Capture the cell that displays the provided text and extract its [x, y] central coordinate. 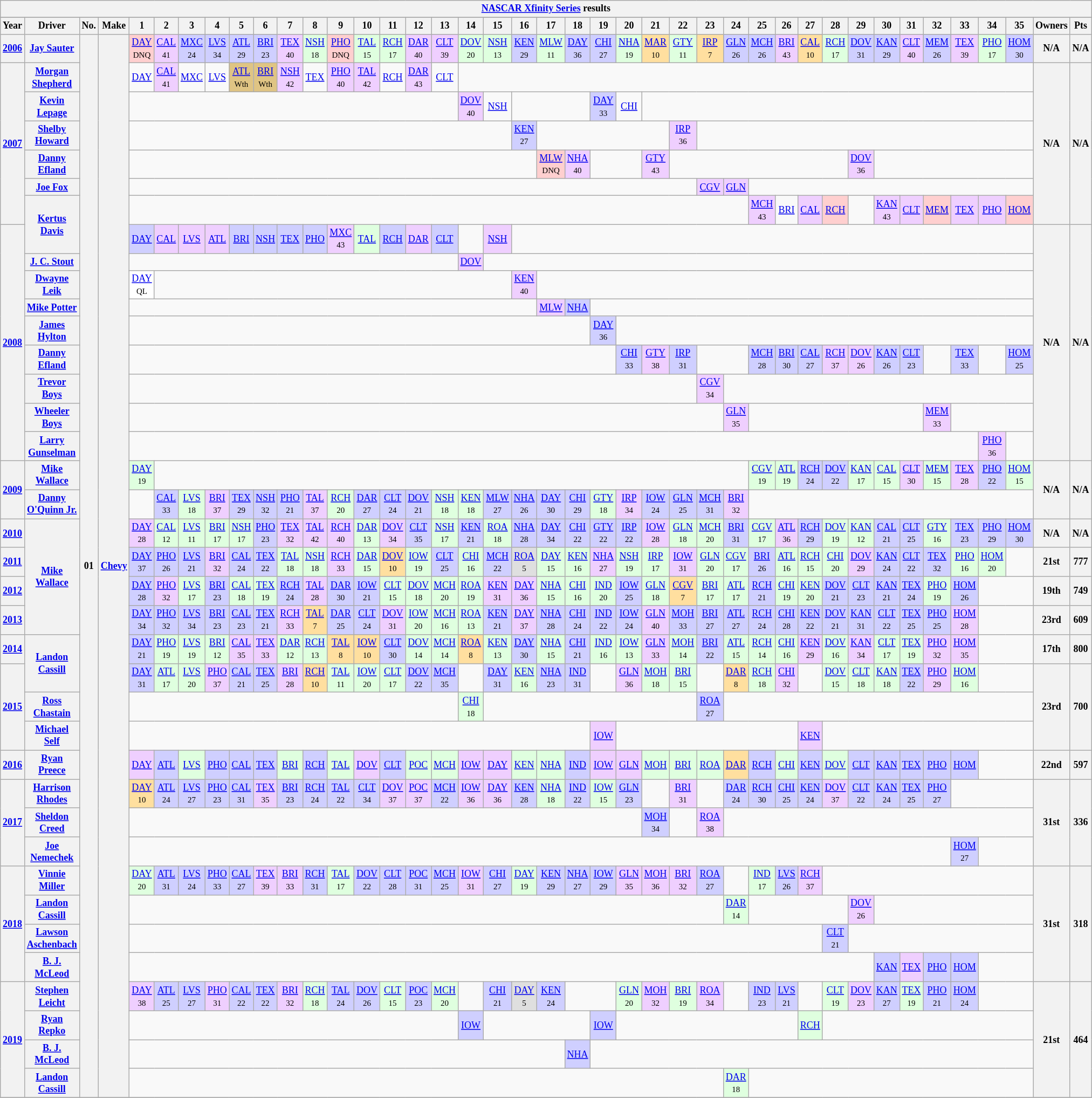
28 [835, 26]
IRP36 [683, 135]
Driver [52, 26]
609 [1081, 620]
KEN40 [524, 285]
10 [367, 26]
MLW [551, 307]
IND [578, 765]
KAN27 [887, 996]
HOM35 [964, 649]
GLN33 [656, 649]
PHO33 [217, 881]
MAR10 [656, 49]
GTY38 [656, 360]
IRP7 [710, 49]
22nd [1052, 765]
IRP17 [656, 562]
GTY16 [937, 533]
MXC43 [341, 239]
HOM27 [964, 852]
CGV7 [683, 591]
TEX29 [242, 504]
2007 [13, 144]
GLN23 [629, 794]
PHO16 [964, 562]
CAL22 [242, 996]
Harrison Rhodes [52, 794]
32 [937, 26]
MCH16 [445, 620]
TEX21 [265, 620]
BRI27 [710, 620]
NASCAR Xfinity Series results [546, 9]
MEM26 [937, 49]
CLT40 [911, 49]
TAL11 [341, 678]
23 [710, 26]
KAN29 [887, 49]
KAN21 [887, 591]
DAY20 [142, 881]
2012 [13, 591]
PHO27 [937, 794]
IND16 [603, 649]
CGV [710, 187]
KAN18 [887, 678]
MCH25 [445, 881]
TAL24 [341, 996]
CLT39 [445, 49]
Stephen Leicht [52, 996]
LVS20 [192, 678]
RCH40 [341, 533]
Ross Chastain [52, 707]
BRI43 [787, 49]
19 [603, 26]
BRI22 [710, 649]
IRP34 [629, 504]
19th [1052, 591]
DOV34 [393, 533]
NHA19 [629, 49]
IOW19 [418, 562]
CLT35 [418, 533]
18 [578, 26]
464 [1081, 1040]
DAR15 [367, 562]
PHO25 [937, 620]
DOV36 [861, 164]
2013 [13, 620]
J. C. Stout [52, 262]
POC31 [418, 881]
HOM15 [1019, 475]
DAY38 [142, 996]
Shelby Howard [52, 135]
NHA40 [578, 164]
TAL17 [341, 881]
2016 [13, 765]
33 [964, 26]
RCH14 [762, 649]
BRIWth [265, 78]
ATL31 [166, 881]
TEX24 [911, 591]
Owners [1052, 26]
IOW13 [629, 649]
DAYQL [142, 285]
2008 [13, 342]
RCH20 [341, 504]
DAR12 [290, 649]
MLWDNQ [551, 164]
IRP22 [629, 533]
PHO36 [992, 447]
CLT18 [861, 678]
NSH13 [497, 49]
PHO40 [341, 78]
RCH10 [315, 678]
2015 [13, 706]
CAL12 [166, 533]
CAL24 [242, 562]
25 [762, 26]
CHI29 [578, 504]
ROA [710, 765]
MCH [445, 765]
Chevy [114, 566]
BRI26 [762, 562]
POC [418, 765]
21 [656, 26]
TAL18 [290, 562]
CHI19 [787, 591]
MLW27 [497, 504]
GTY43 [656, 164]
ATL19 [787, 475]
13 [445, 26]
ROA8 [471, 649]
2017 [13, 823]
29 [861, 26]
NSH42 [290, 78]
IOW10 [367, 649]
NSH32 [265, 504]
MEM15 [937, 475]
KAN17 [861, 475]
TAL28 [315, 591]
17 [551, 26]
RCH31 [315, 881]
DAY21 [142, 649]
Vinnie Miller [52, 881]
2009 [13, 490]
LVS18 [192, 504]
CHI22 [578, 533]
BRI28 [290, 678]
KEN20 [810, 591]
CLT19 [835, 996]
IND20 [603, 591]
DOV15 [835, 678]
MLW11 [551, 49]
4 [217, 26]
TAL7 [315, 620]
RCH30 [762, 794]
6 [265, 26]
01 [88, 566]
HOM25 [1019, 360]
MOH18 [656, 678]
ROA19 [471, 591]
MCH14 [445, 649]
2014 [13, 649]
Larry Gunselman [52, 447]
DOV10 [393, 562]
ATL36 [787, 533]
TEX35 [265, 794]
MOH33 [683, 620]
35 [1019, 26]
PHO31 [217, 996]
Sheldon Creed [52, 822]
HOM24 [964, 996]
HOM26 [964, 591]
Ryan Repko [52, 1025]
KAN34 [861, 649]
GLN26 [736, 49]
2018 [13, 924]
ATL16 [787, 562]
Danny O'Quinn Jr. [52, 504]
DAR40 [418, 49]
NHA23 [551, 678]
BRI15 [683, 678]
7 [290, 26]
318 [1081, 924]
LVS11 [192, 533]
2019 [13, 1040]
Trevor Boys [52, 388]
RCH21 [762, 591]
HOM28 [964, 620]
MOH [656, 765]
Joe Fox [52, 187]
15 [497, 26]
Pts [1081, 26]
RCH15 [810, 562]
2 [166, 26]
KAN12 [861, 533]
DAR14 [736, 909]
BRI37 [217, 504]
IOW29 [603, 881]
11 [393, 26]
GLN36 [629, 678]
IOW36 [471, 794]
DAYDNQ [142, 49]
DAY15 [551, 562]
3 [192, 26]
CGV19 [762, 475]
Ryan Preece [52, 765]
MCH43 [762, 210]
KEN27 [524, 135]
TEX28 [964, 475]
DOV19 [835, 533]
HOM20 [992, 562]
TAL22 [341, 794]
GLN25 [683, 504]
DAR27 [367, 504]
IOW25 [629, 591]
Joe Nemechek [52, 852]
TAL15 [367, 49]
DAR18 [736, 1083]
DOV16 [835, 649]
DOV23 [861, 996]
LVS24 [192, 881]
CAL10 [810, 49]
GTY22 [603, 533]
TAL37 [315, 504]
Jay Sauter [52, 49]
ATL24 [166, 794]
MOH36 [656, 881]
DOV20 [471, 49]
KEN31 [497, 591]
IOW15 [603, 794]
KAN43 [887, 210]
DAY5 [524, 996]
CAL15 [887, 475]
PHO17 [992, 49]
14 [471, 26]
DAR43 [418, 78]
CLT34 [367, 794]
Kertus Davis [52, 224]
GLN40 [656, 620]
CHI18 [471, 707]
BRI30 [787, 360]
POC37 [418, 794]
ATL29 [242, 49]
16 [524, 26]
IOW28 [656, 533]
Kevin Lepage [52, 106]
30 [887, 26]
PHO26 [166, 562]
Michael Self [52, 736]
Wheeler Boys [52, 417]
2006 [13, 49]
DAR25 [341, 620]
NSH19 [629, 562]
BRI12 [217, 649]
TAL8 [341, 649]
HOM16 [964, 678]
MCH31 [710, 504]
KEN13 [497, 649]
MOH14 [683, 649]
700 [1081, 706]
Year [13, 26]
Mike Potter [52, 307]
NHA26 [524, 504]
PHO37 [217, 678]
CLT28 [393, 881]
MCH26 [762, 49]
RCH13 [315, 649]
2010 [13, 533]
NHA18 [551, 794]
CHI28 [787, 620]
DAY10 [142, 794]
1 [142, 26]
CHI24 [578, 620]
RCH29 [810, 533]
CAL33 [166, 504]
800 [1081, 649]
ROA34 [710, 996]
DOV14 [418, 649]
LVS19 [192, 649]
ATL15 [736, 649]
IOW21 [367, 591]
CGV34 [710, 388]
CHI20 [835, 562]
26 [787, 26]
ATLWth [242, 78]
GTY18 [603, 504]
IRP31 [683, 360]
MXC24 [192, 49]
ROA38 [710, 822]
Make [114, 26]
DOV40 [471, 106]
DOV29 [861, 562]
KAN26 [887, 360]
LVS17 [192, 591]
8 [315, 26]
BRI19 [683, 996]
KAN31 [861, 620]
TEX40 [290, 49]
DAY33 [603, 106]
ATL27 [736, 620]
ROA5 [524, 562]
MOH32 [656, 996]
CAL23 [242, 620]
CAL18 [242, 591]
336 [1081, 823]
ROA18 [497, 533]
TEX23 [964, 533]
27 [810, 26]
DOV18 [418, 591]
CHI33 [629, 360]
DAR24 [736, 794]
17th [1052, 649]
MEM [937, 210]
IND31 [578, 678]
597 [1081, 765]
CAL31 [242, 794]
CAL35 [242, 649]
DAR13 [367, 533]
749 [1081, 591]
CHI25 [787, 794]
ROA13 [471, 620]
Lawson Aschenbach [52, 938]
BRI33 [290, 881]
CHI32 [787, 678]
24 [736, 26]
MCH35 [445, 678]
PHO22 [992, 475]
IND17 [762, 881]
GTY11 [683, 49]
No. [88, 26]
MCH28 [762, 360]
IND23 [762, 996]
Dwayne Leik [52, 285]
20 [629, 26]
9 [341, 26]
DAR30 [341, 591]
31 [911, 26]
POC23 [418, 996]
5 [242, 26]
22 [683, 26]
KEN18 [471, 504]
KEN28 [524, 794]
34 [992, 26]
PHODNQ [341, 49]
777 [1081, 562]
MXC [192, 78]
DAR8 [736, 678]
James Hylton [52, 331]
KEN22 [810, 620]
2011 [13, 562]
Morgan Shepherd [52, 78]
MEM33 [937, 417]
MOH34 [656, 822]
ATL25 [166, 996]
12 [418, 26]
CLT21 [835, 938]
LVS26 [787, 881]
